Find where the given text appears and provide that cell's center as (x, y) coordinate. 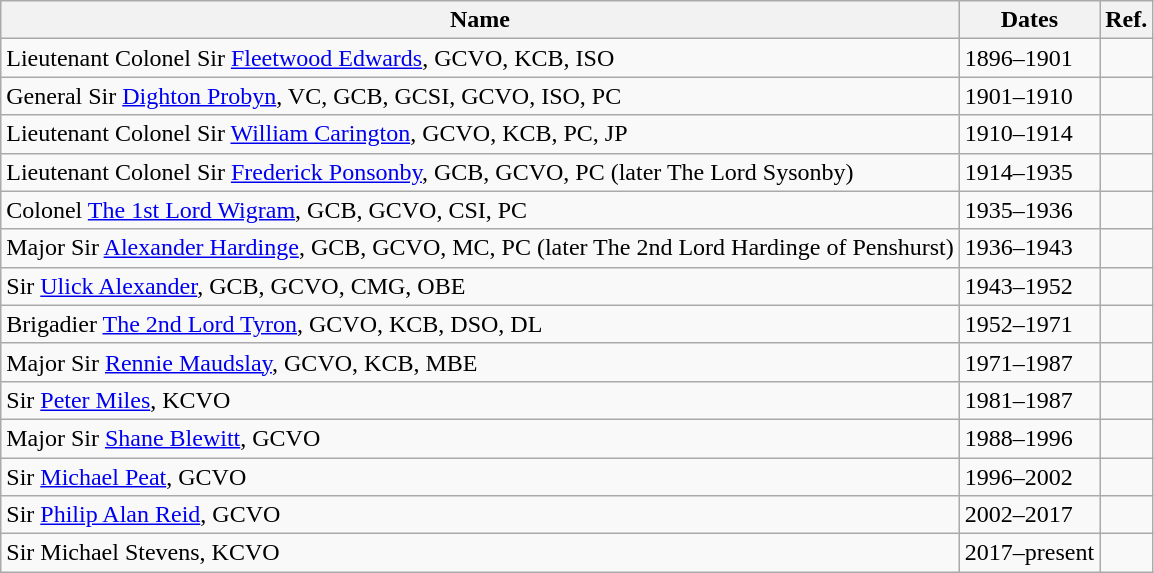
1981–1987 (1029, 400)
1901–1910 (1029, 96)
2017–present (1029, 553)
Sir Philip Alan Reid, GCVO (480, 515)
Sir Michael Stevens, KCVO (480, 553)
Lieutenant Colonel Sir Fleetwood Edwards, GCVO, KCB, ISO (480, 58)
Sir Michael Peat, GCVO (480, 477)
Major Sir Shane Blewitt, GCVO (480, 438)
1988–1996 (1029, 438)
Colonel The 1st Lord Wigram, GCB, GCVO, CSI, PC (480, 210)
Lieutenant Colonel Sir William Carington, GCVO, KCB, PC, JP (480, 134)
1943–1952 (1029, 286)
Brigadier The 2nd Lord Tyron, GCVO, KCB, DSO, DL (480, 324)
2002–2017 (1029, 515)
General Sir Dighton Probyn, VC, GCB, GCSI, GCVO, ISO, PC (480, 96)
1971–1987 (1029, 362)
Lieutenant Colonel Sir Frederick Ponsonby, GCB, GCVO, PC (later The Lord Sysonby) (480, 172)
1952–1971 (1029, 324)
Major Sir Alexander Hardinge, GCB, GCVO, MC, PC (later The 2nd Lord Hardinge of Penshurst) (480, 248)
1996–2002 (1029, 477)
Major Sir Rennie Maudslay, GCVO, KCB, MBE (480, 362)
Ref. (1126, 20)
1935–1936 (1029, 210)
Dates (1029, 20)
1910–1914 (1029, 134)
1896–1901 (1029, 58)
1936–1943 (1029, 248)
Sir Peter Miles, KCVO (480, 400)
1914–1935 (1029, 172)
Name (480, 20)
Sir Ulick Alexander, GCB, GCVO, CMG, OBE (480, 286)
